For the text-containing cell, return its midpoint in (X, Y) coordinate format. 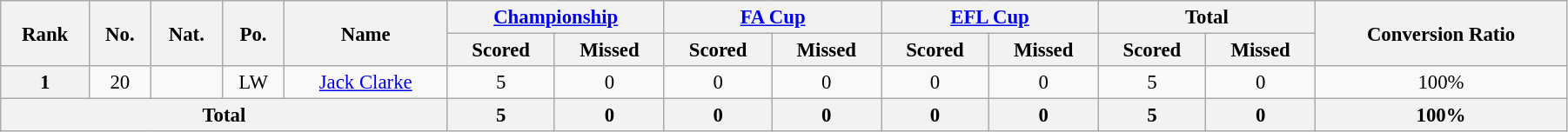
Po. (254, 33)
Rank (45, 33)
Jack Clarke (365, 82)
20 (120, 82)
Nat. (186, 33)
EFL Cup (990, 17)
Name (365, 33)
FA Cup (773, 17)
1 (45, 82)
LW (254, 82)
Conversion Ratio (1441, 33)
Championship (555, 17)
No. (120, 33)
